Provide the [x, y] coordinate of the cell's center where the given text is located.  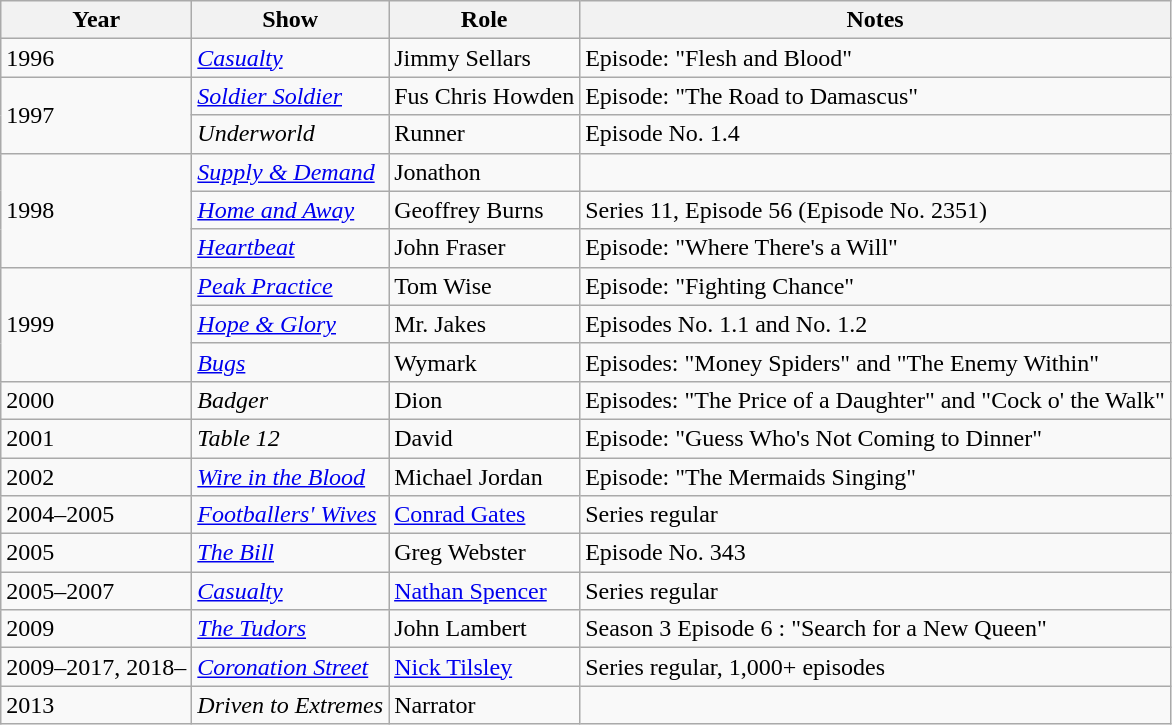
2009–2017, 2018– [96, 667]
Series regular, 1,000+ episodes [876, 667]
1999 [96, 324]
Heartbeat [290, 248]
John Lambert [484, 629]
Season 3 Episode 6 : "Search for a New Queen" [876, 629]
Hope & Glory [290, 324]
Nick Tilsley [484, 667]
Greg Webster [484, 553]
Badger [290, 400]
Geoffrey Burns [484, 210]
Driven to Extremes [290, 705]
Episode: "Flesh and Blood" [876, 58]
Michael Jordan [484, 477]
1997 [96, 115]
2004–2005 [96, 515]
David [484, 438]
2009 [96, 629]
Peak Practice [290, 286]
Series 11, Episode 56 (Episode No. 2351) [876, 210]
2005 [96, 553]
Coronation Street [290, 667]
2000 [96, 400]
Episode: "Where There's a Will" [876, 248]
Episode: "Guess Who's Not Coming to Dinner" [876, 438]
1996 [96, 58]
Fus Chris Howden [484, 96]
Jonathon [484, 172]
Episodes: "Money Spiders" and "The Enemy Within" [876, 362]
Runner [484, 134]
2013 [96, 705]
Soldier Soldier [290, 96]
Episodes No. 1.1 and No. 1.2 [876, 324]
Home and Away [290, 210]
Wire in the Blood [290, 477]
Jimmy Sellars [484, 58]
Table 12 [290, 438]
The Tudors [290, 629]
1998 [96, 210]
Conrad Gates [484, 515]
Wymark [484, 362]
Episode: "The Mermaids Singing" [876, 477]
The Bill [290, 553]
Show [290, 20]
Role [484, 20]
Episode No. 343 [876, 553]
Mr. Jakes [484, 324]
Episode: "Fighting Chance" [876, 286]
Tom Wise [484, 286]
Footballers' Wives [290, 515]
Bugs [290, 362]
Underworld [290, 134]
Supply & Demand [290, 172]
Dion [484, 400]
Notes [876, 20]
Nathan Spencer [484, 591]
Narrator [484, 705]
Episode No. 1.4 [876, 134]
2002 [96, 477]
Episode: "The Road to Damascus" [876, 96]
John Fraser [484, 248]
Year [96, 20]
Episodes: "The Price of a Daughter" and "Cock o' the Walk" [876, 400]
2001 [96, 438]
2005–2007 [96, 591]
